Capture the cell that displays the provided text and extract its [x, y] central coordinate. 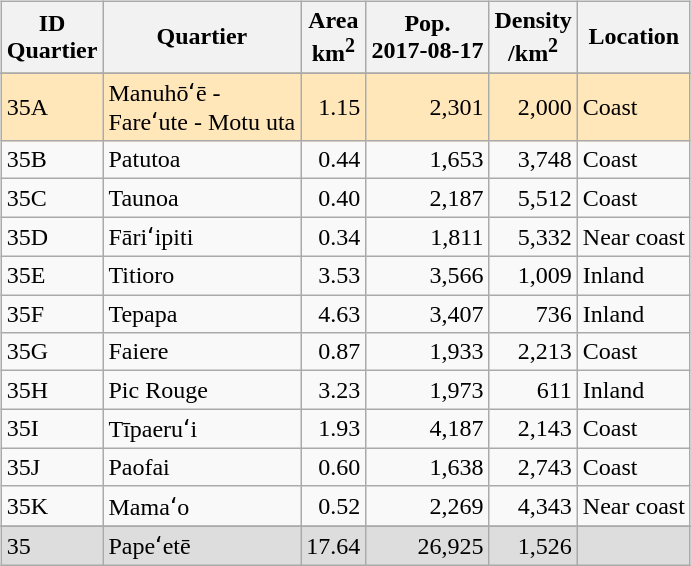
0.87 [334, 352]
4.63 [334, 314]
35F [52, 314]
35 [52, 546]
Quartier [202, 37]
35D [52, 237]
1,973 [428, 390]
0.44 [334, 160]
1,653 [428, 160]
0.52 [334, 506]
Mamaʻo [202, 506]
4,343 [533, 506]
Location [634, 37]
Tepapa [202, 314]
5,332 [533, 237]
3,407 [428, 314]
2,000 [533, 107]
Patutoa [202, 160]
Faiere [202, 352]
2,143 [533, 429]
Areakm2 [334, 37]
0.40 [334, 198]
35C [52, 198]
736 [533, 314]
611 [533, 390]
3.53 [334, 276]
35A [52, 107]
1,638 [428, 467]
35J [52, 467]
Fāriʻipiti [202, 237]
Pop.2017-08-17 [428, 37]
0.60 [334, 467]
3,566 [428, 276]
Density/km2 [533, 37]
Paofai [202, 467]
Tīpaeruʻi [202, 429]
IDQuartier [52, 37]
35B [52, 160]
Titioro [202, 276]
3.23 [334, 390]
26,925 [428, 546]
1.93 [334, 429]
35H [52, 390]
1,526 [533, 546]
1,933 [428, 352]
1.15 [334, 107]
Manuhōʻē -Fareʻute - Motu uta [202, 107]
5,512 [533, 198]
35G [52, 352]
35I [52, 429]
35K [52, 506]
Papeʻetē [202, 546]
1,811 [428, 237]
17.64 [334, 546]
4,187 [428, 429]
2,213 [533, 352]
0.34 [334, 237]
2,269 [428, 506]
2,187 [428, 198]
35E [52, 276]
2,743 [533, 467]
3,748 [533, 160]
Pic Rouge [202, 390]
1,009 [533, 276]
Taunoa [202, 198]
2,301 [428, 107]
